Identify which cell holds the provided text, then report its (X, Y) central coordinate. 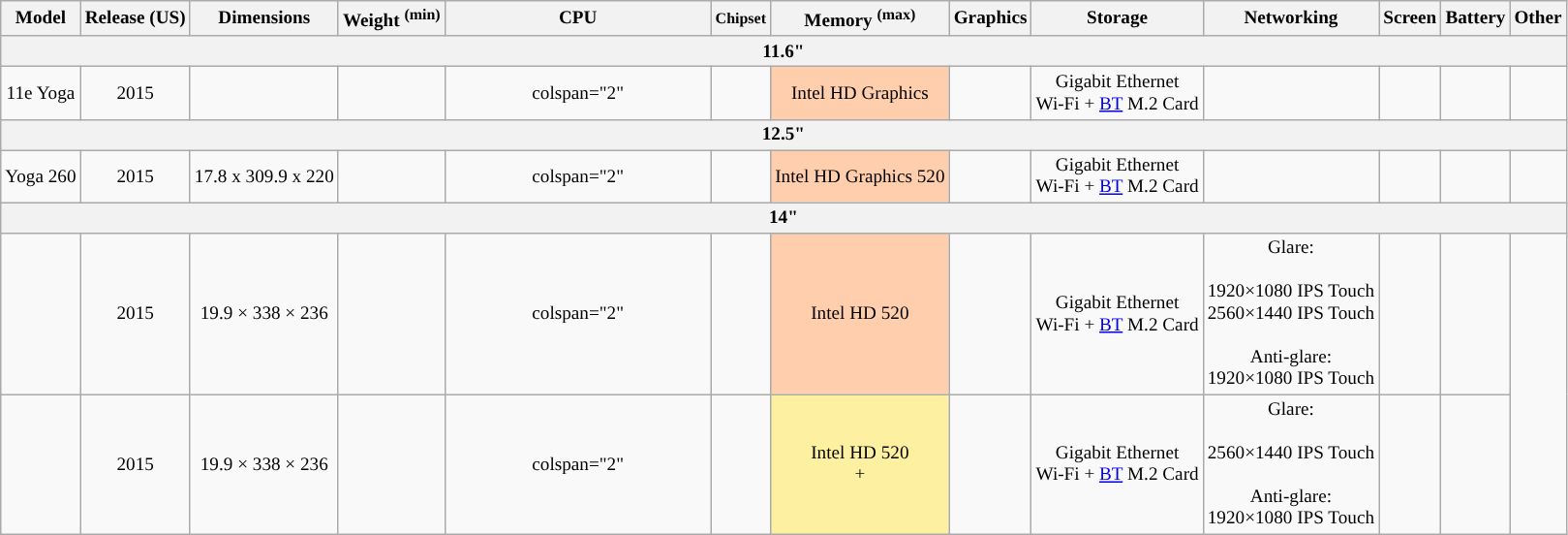
Intel HD 520 (860, 314)
Battery (1476, 19)
Networking (1290, 19)
12.5" (784, 135)
Glare:2560×1440 IPS Touch Anti-glare: 1920×1080 IPS Touch (1290, 464)
Graphics (990, 19)
Glare:1920×1080 IPS Touch 2560×1440 IPS Touch Anti-glare: 1920×1080 IPS Touch (1290, 314)
17.8 x 309.9 x 220 (263, 176)
Release (US) (136, 19)
Model (41, 19)
Intel HD 520+ (860, 464)
Weight (min) (391, 19)
Memory (max) (860, 19)
11e Yoga (41, 93)
Yoga 260 (41, 176)
Dimensions (263, 19)
Chipset (741, 19)
Intel HD Graphics (860, 93)
Screen (1410, 19)
Storage (1118, 19)
CPU (577, 19)
Other (1538, 19)
Intel HD Graphics 520 (860, 176)
14" (784, 218)
11.6" (784, 51)
